Identify which cell holds the provided text, then report its (x, y) central coordinate. 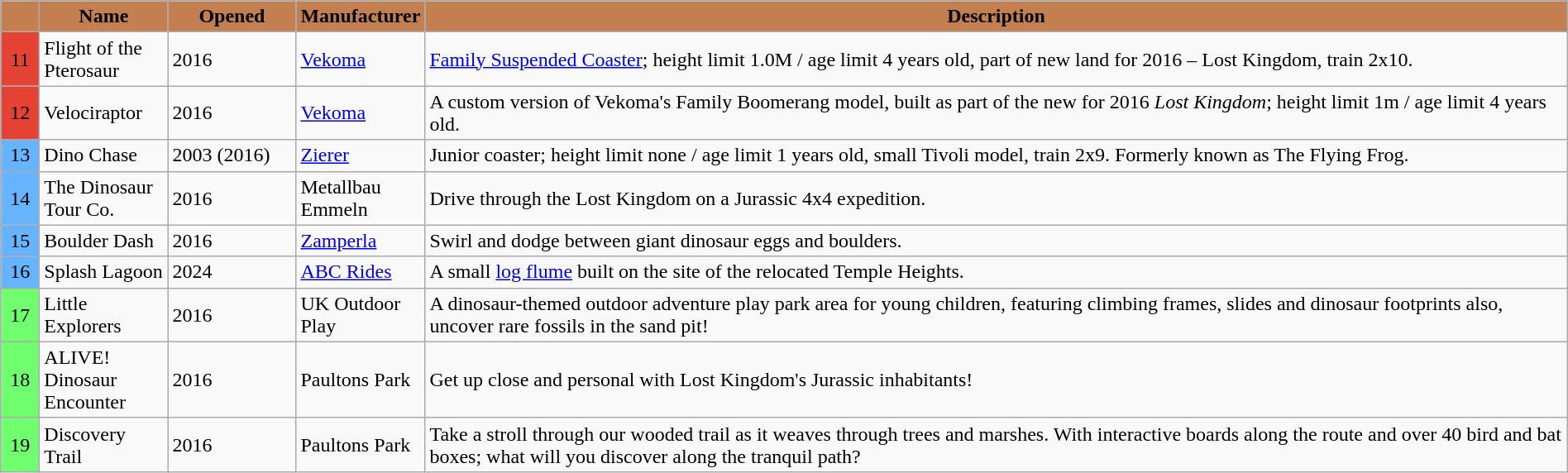
ALIVE! Dinosaur Encounter (104, 380)
2024 (232, 272)
Little Explorers (104, 314)
12 (20, 112)
Zamperla (361, 241)
Flight of the Pterosaur (104, 60)
19 (20, 445)
The Dinosaur Tour Co. (104, 198)
2003 (2016) (232, 155)
Discovery Trail (104, 445)
13 (20, 155)
Zierer (361, 155)
Drive through the Lost Kingdom on a Jurassic 4x4 expedition. (996, 198)
16 (20, 272)
15 (20, 241)
Metallbau Emmeln (361, 198)
Junior coaster; height limit none / age limit 1 years old, small Tivoli model, train 2x9. Formerly known as The Flying Frog. (996, 155)
Name (104, 17)
18 (20, 380)
Velociraptor (104, 112)
11 (20, 60)
14 (20, 198)
Swirl and dodge between giant dinosaur eggs and boulders. (996, 241)
Family Suspended Coaster; height limit 1.0M / age limit 4 years old, part of new land for 2016 – Lost Kingdom, train 2x10. (996, 60)
Description (996, 17)
UK Outdoor Play (361, 314)
Get up close and personal with Lost Kingdom's Jurassic inhabitants! (996, 380)
ABC Rides (361, 272)
Dino Chase (104, 155)
Manufacturer (361, 17)
Opened (232, 17)
Boulder Dash (104, 241)
Splash Lagoon (104, 272)
A custom version of Vekoma's Family Boomerang model, built as part of the new for 2016 Lost Kingdom; height limit 1m / age limit 4 years old. (996, 112)
17 (20, 314)
A small log flume built on the site of the relocated Temple Heights. (996, 272)
